Search for the cell housing the specified text and yield its (X, Y) center coordinate. 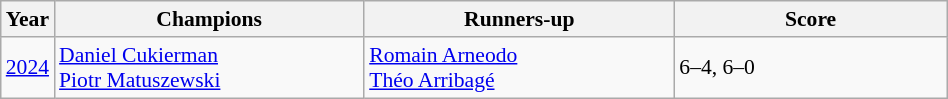
2024 (28, 68)
Daniel Cukierman Piotr Matuszewski (209, 68)
Score (810, 19)
6–4, 6–0 (810, 68)
Year (28, 19)
Champions (209, 19)
Runners-up (519, 19)
Romain Arneodo Théo Arribagé (519, 68)
